Find where the given text appears and provide that cell's center as (x, y) coordinate. 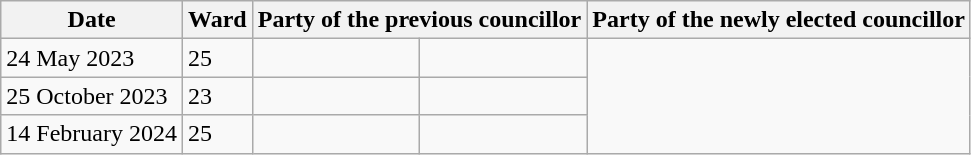
Ward (217, 20)
23 (217, 96)
Party of the newly elected councillor (779, 20)
Date (92, 20)
14 February 2024 (92, 134)
25 October 2023 (92, 96)
Party of the previous councillor (420, 20)
24 May 2023 (92, 58)
